Provide the [x, y] coordinate of the cell's center where the given text is located.  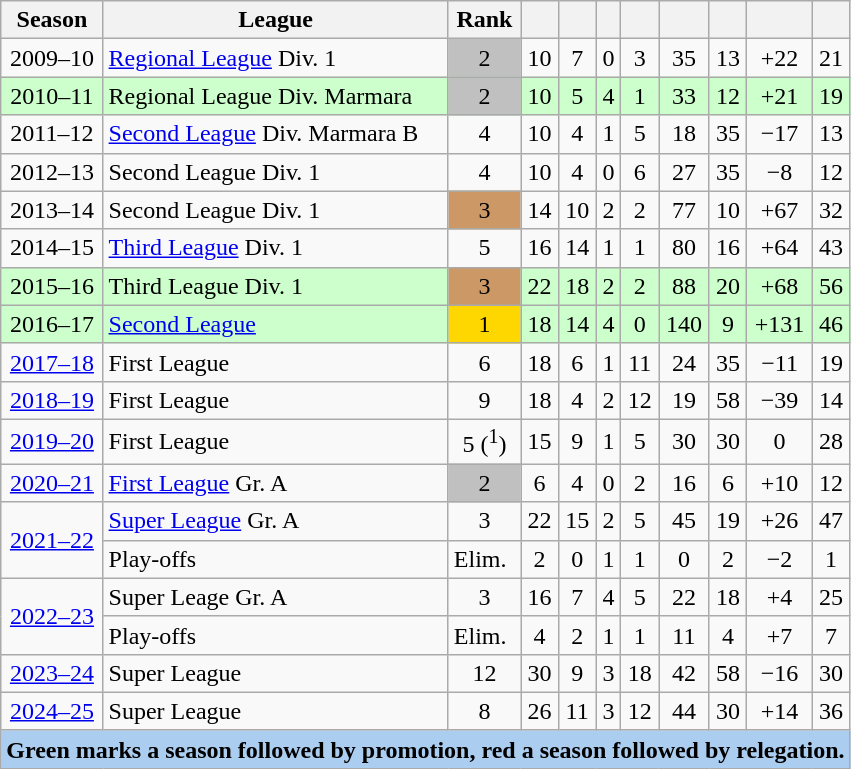
43 [831, 248]
140 [684, 324]
Season [52, 20]
Green marks a season followed by promotion, red a season followed by relegation. [426, 749]
21 [831, 58]
5 (1) [484, 442]
First League Gr. A [276, 483]
2015–16 [52, 286]
20 [728, 286]
2016–17 [52, 324]
League [276, 20]
2023–24 [52, 673]
2021–22 [52, 540]
Super Leage Gr. A [276, 597]
+21 [780, 96]
2013–14 [52, 210]
80 [684, 248]
2010–11 [52, 96]
33 [684, 96]
44 [684, 711]
77 [684, 210]
36 [831, 711]
42 [684, 673]
45 [684, 521]
Regional League Div. 1 [276, 58]
2018–19 [52, 400]
2014–15 [52, 248]
+14 [780, 711]
+64 [780, 248]
2012–13 [52, 172]
56 [831, 286]
+7 [780, 635]
+26 [780, 521]
2019–20 [52, 442]
Second League [276, 324]
2022–23 [52, 616]
25 [831, 597]
Rank [484, 20]
Second League Div. Marmara B [276, 134]
24 [684, 362]
+67 [780, 210]
27 [684, 172]
46 [831, 324]
+68 [780, 286]
88 [684, 286]
−2 [780, 559]
−17 [780, 134]
Regional League Div. Marmara [276, 96]
+131 [780, 324]
28 [831, 442]
Super League Gr. A [276, 521]
−39 [780, 400]
+22 [780, 58]
2020–21 [52, 483]
−8 [780, 172]
+4 [780, 597]
2009–10 [52, 58]
26 [540, 711]
8 [484, 711]
−11 [780, 362]
2024–25 [52, 711]
−16 [780, 673]
2017–18 [52, 362]
+10 [780, 483]
47 [831, 521]
2011–12 [52, 134]
32 [831, 210]
